Detect which cell encompasses the target text, then output its [x, y] center coordinate. 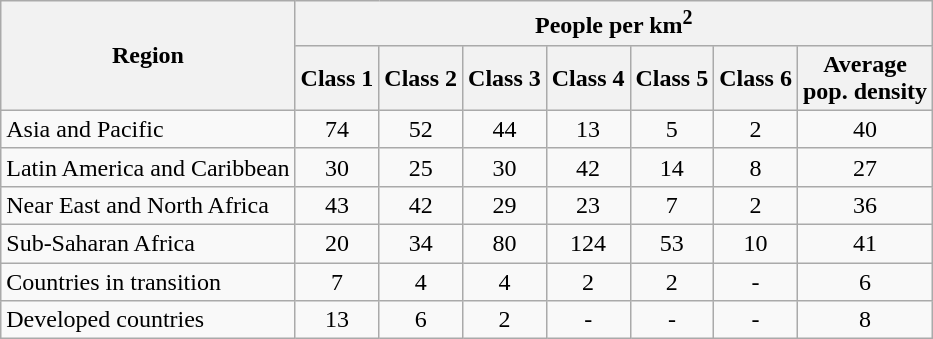
29 [505, 205]
53 [672, 244]
52 [421, 129]
23 [588, 205]
74 [337, 129]
34 [421, 244]
People per km2 [614, 24]
80 [505, 244]
Latin America and Caribbean [148, 167]
14 [672, 167]
44 [505, 129]
40 [864, 129]
10 [756, 244]
Class 4 [588, 78]
27 [864, 167]
20 [337, 244]
Class 2 [421, 78]
Countries in transition [148, 282]
124 [588, 244]
Near East and North Africa [148, 205]
Region [148, 56]
Class 1 [337, 78]
41 [864, 244]
Asia and Pacific [148, 129]
Class 5 [672, 78]
Class 3 [505, 78]
Developed countries [148, 320]
36 [864, 205]
43 [337, 205]
Class 6 [756, 78]
25 [421, 167]
5 [672, 129]
Sub-Saharan Africa [148, 244]
Averagepop. density [864, 78]
